Find where the given text appears and provide that cell's center as (x, y) coordinate. 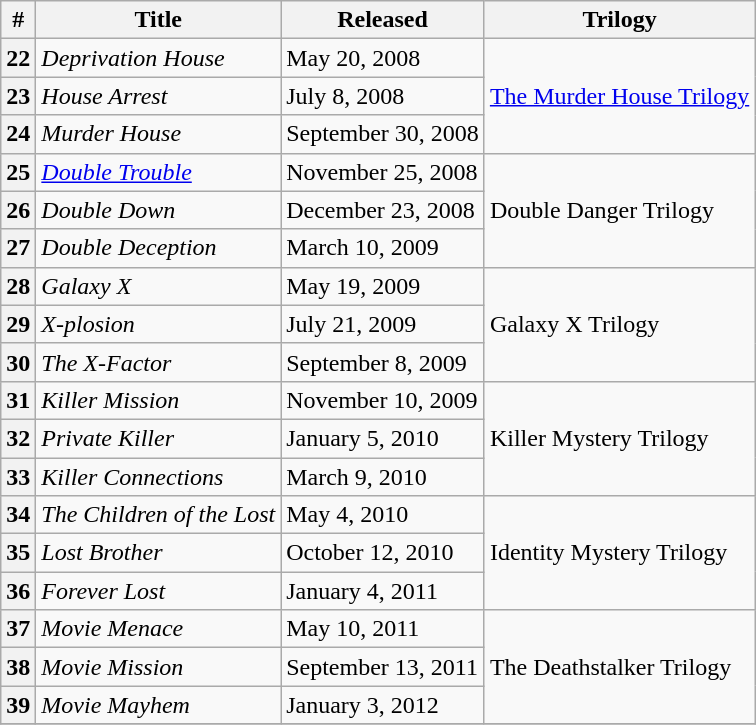
Movie Menace (158, 629)
December 23, 2008 (383, 210)
27 (18, 248)
26 (18, 210)
Double Danger Trilogy (619, 210)
July 21, 2009 (383, 324)
Double Deception (158, 248)
Lost Brother (158, 553)
Identity Mystery Trilogy (619, 553)
The Children of the Lost (158, 515)
May 20, 2008 (383, 58)
36 (18, 591)
34 (18, 515)
Killer Connections (158, 477)
Galaxy X (158, 286)
Killer Mission (158, 400)
Private Killer (158, 438)
Deprivation House (158, 58)
The X-Factor (158, 362)
Murder House (158, 134)
32 (18, 438)
Galaxy X Trilogy (619, 324)
X-plosion (158, 324)
31 (18, 400)
Released (383, 20)
24 (18, 134)
January 4, 2011 (383, 591)
38 (18, 667)
House Arrest (158, 96)
May 10, 2011 (383, 629)
September 13, 2011 (383, 667)
November 10, 2009 (383, 400)
July 8, 2008 (383, 96)
Movie Mayhem (158, 705)
Double Trouble (158, 172)
Forever Lost (158, 591)
Killer Mystery Trilogy (619, 438)
The Murder House Trilogy (619, 96)
29 (18, 324)
Double Down (158, 210)
33 (18, 477)
March 10, 2009 (383, 248)
Movie Mission (158, 667)
# (18, 20)
September 8, 2009 (383, 362)
March 9, 2010 (383, 477)
May 19, 2009 (383, 286)
January 3, 2012 (383, 705)
35 (18, 553)
Title (158, 20)
October 12, 2010 (383, 553)
November 25, 2008 (383, 172)
May 4, 2010 (383, 515)
30 (18, 362)
23 (18, 96)
28 (18, 286)
37 (18, 629)
Trilogy (619, 20)
22 (18, 58)
25 (18, 172)
September 30, 2008 (383, 134)
39 (18, 705)
The Deathstalker Trilogy (619, 667)
January 5, 2010 (383, 438)
